Output the [X, Y] coordinate of the center of the cell containing the given text.  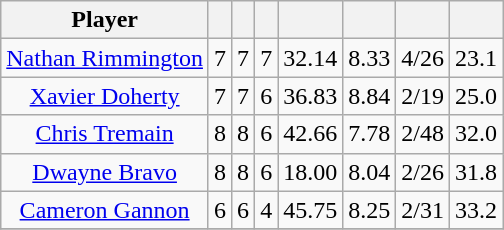
2/48 [423, 134]
Xavier Doherty [105, 96]
8.04 [370, 172]
36.83 [310, 96]
2/26 [423, 172]
7.78 [370, 134]
Chris Tremain [105, 134]
Cameron Gannon [105, 210]
Nathan Rimmington [105, 58]
Dwayne Bravo [105, 172]
45.75 [310, 210]
23.1 [476, 58]
4/26 [423, 58]
25.0 [476, 96]
8.25 [370, 210]
18.00 [310, 172]
32.0 [476, 134]
8.84 [370, 96]
2/19 [423, 96]
Player [105, 20]
32.14 [310, 58]
33.2 [476, 210]
2/31 [423, 210]
8.33 [370, 58]
31.8 [476, 172]
42.66 [310, 134]
4 [266, 210]
